Provide the (x, y) coordinate of the cell's center where the given text is located.  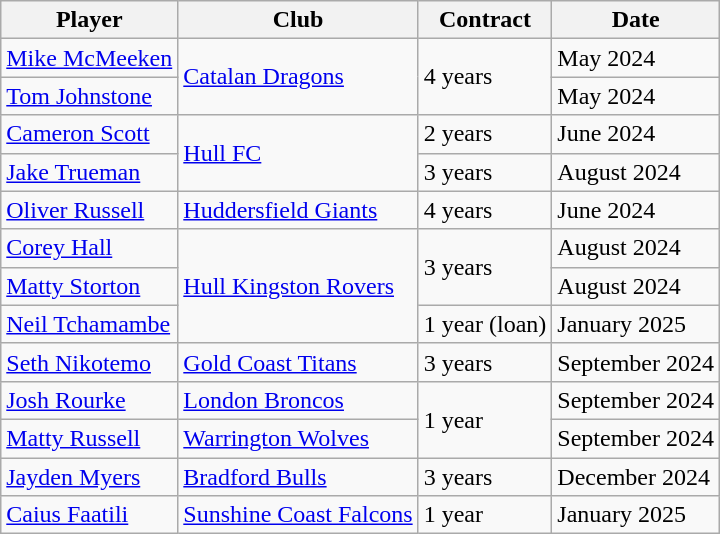
Gold Coast Titans (298, 362)
London Broncos (298, 400)
Player (90, 20)
Jayden Myers (90, 477)
Date (636, 20)
Bradford Bulls (298, 477)
Club (298, 20)
Hull Kingston Rovers (298, 286)
Corey Hall (90, 248)
1 year (loan) (485, 324)
Hull FC (298, 153)
2 years (485, 134)
Oliver Russell (90, 210)
Seth Nikotemo (90, 362)
Mike McMeeken (90, 58)
Matty Storton (90, 286)
Neil Tchamambe (90, 324)
Contract (485, 20)
Huddersfield Giants (298, 210)
Jake Trueman (90, 172)
December 2024 (636, 477)
Sunshine Coast Falcons (298, 515)
Tom Johnstone (90, 96)
Catalan Dragons (298, 77)
Caius Faatili (90, 515)
Cameron Scott (90, 134)
Warrington Wolves (298, 438)
Matty Russell (90, 438)
Josh Rourke (90, 400)
